Output the (x, y) coordinate of the center of the cell containing the given text.  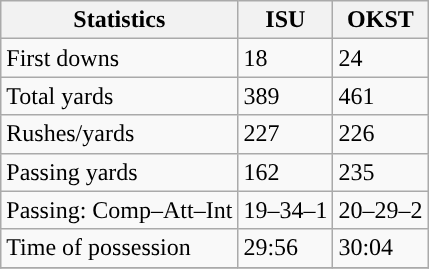
162 (286, 172)
29:56 (286, 248)
Statistics (120, 20)
235 (380, 172)
24 (380, 58)
Rushes/yards (120, 134)
Total yards (120, 96)
226 (380, 134)
Time of possession (120, 248)
Passing yards (120, 172)
OKST (380, 20)
227 (286, 134)
20–29–2 (380, 210)
ISU (286, 20)
30:04 (380, 248)
389 (286, 96)
Passing: Comp–Att–Int (120, 210)
First downs (120, 58)
19–34–1 (286, 210)
18 (286, 58)
461 (380, 96)
